Search for the cell housing the specified text and yield its (x, y) center coordinate. 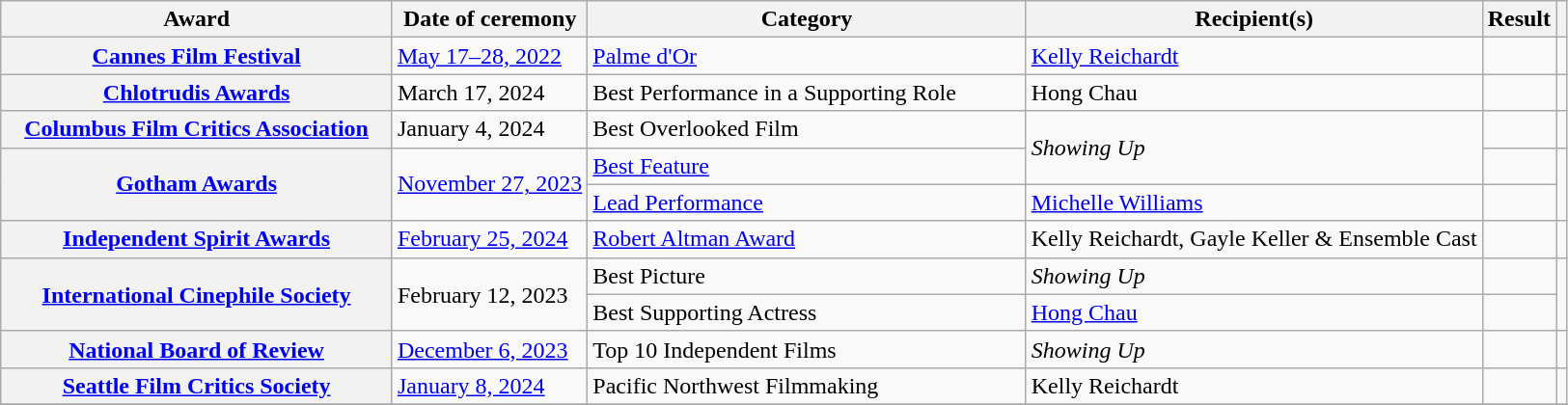
January 4, 2024 (489, 129)
Best Feature (807, 166)
Chlotrudis Awards (197, 93)
Kelly Reichardt, Gayle Keller & Ensemble Cast (1254, 239)
January 8, 2024 (489, 386)
Lead Performance (807, 202)
Category (807, 19)
Top 10 Independent Films (807, 349)
Robert Altman Award (807, 239)
March 17, 2024 (489, 93)
November 27, 2023 (489, 184)
Cannes Film Festival (197, 56)
Best Picture (807, 276)
National Board of Review (197, 349)
Independent Spirit Awards (197, 239)
Pacific Northwest Filmmaking (807, 386)
Best Overlooked Film (807, 129)
Result (1519, 19)
February 12, 2023 (489, 294)
Award (197, 19)
Columbus Film Critics Association (197, 129)
December 6, 2023 (489, 349)
Gotham Awards (197, 184)
International Cinephile Society (197, 294)
Recipient(s) (1254, 19)
Seattle Film Critics Society (197, 386)
Best Performance in a Supporting Role (807, 93)
Michelle Williams (1254, 202)
May 17–28, 2022 (489, 56)
Best Supporting Actress (807, 312)
Palme d'Or (807, 56)
Date of ceremony (489, 19)
February 25, 2024 (489, 239)
